Find where the given text appears and provide that cell's center as [X, Y] coordinate. 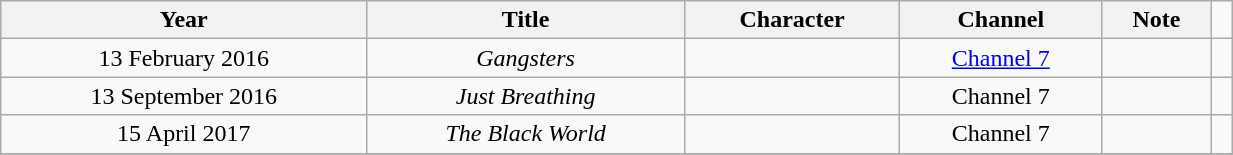
Character [792, 20]
Year [184, 20]
Note [1156, 20]
Gangsters [526, 58]
The Black World [526, 134]
Title [526, 20]
Channel [1001, 20]
13 February 2016 [184, 58]
13 September 2016 [184, 96]
15 April 2017 [184, 134]
Just Breathing [526, 96]
